Return the [x, y] coordinate for the center point of the cell that contains the specified text.  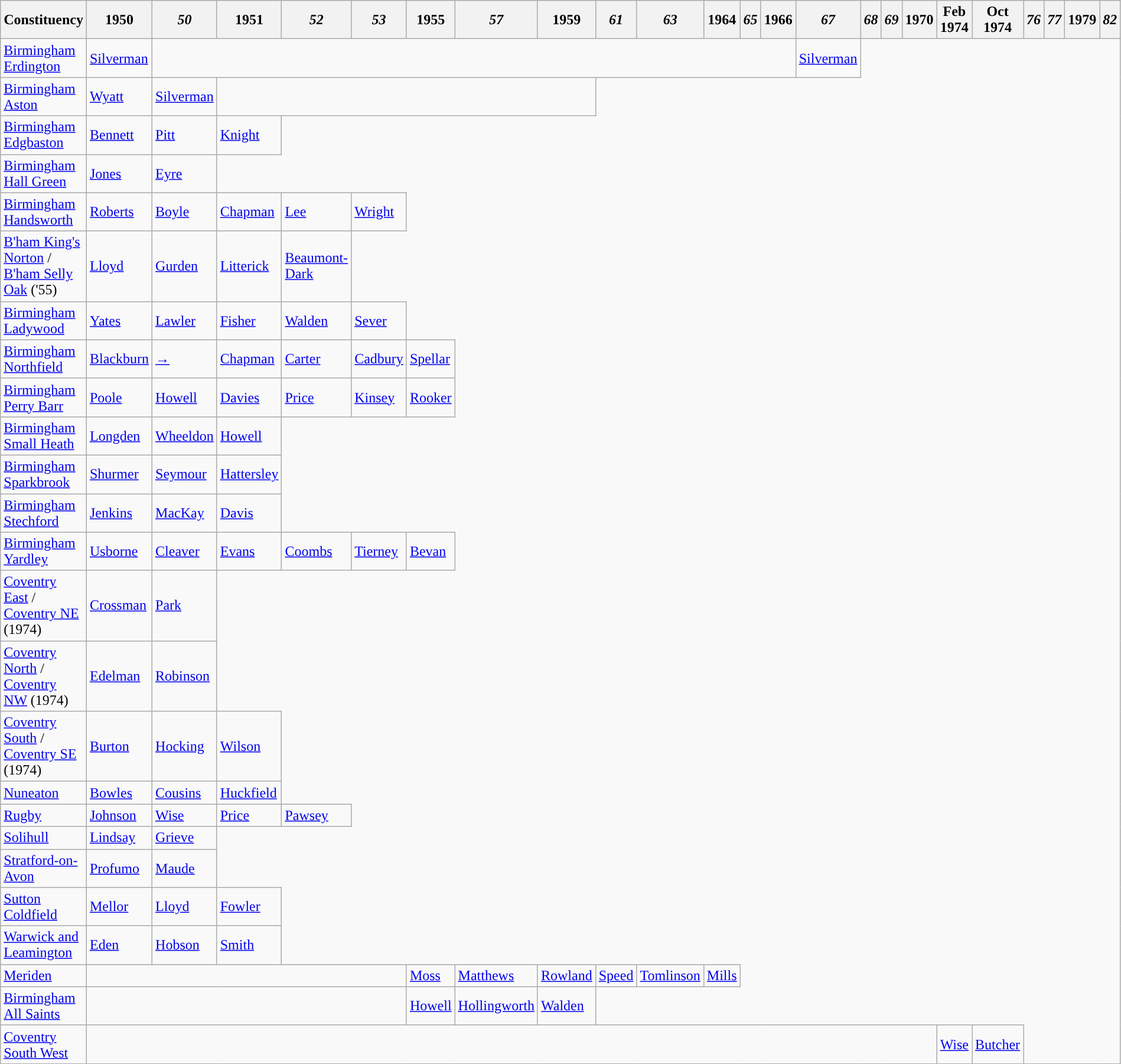
Birmingham Yardley [44, 552]
Davis [249, 513]
Bowles [119, 793]
Johnson [119, 815]
Seymour [185, 474]
Grieve [185, 838]
Feb 1974 [954, 20]
Profumo [119, 868]
1979 [1082, 20]
Robinson [185, 676]
Pawsey [317, 815]
Birmingham Handsworth [44, 212]
Rugby [44, 815]
Cadbury [379, 359]
Huckfield [249, 793]
63 [670, 20]
Sever [379, 320]
Carter [317, 359]
→ [185, 359]
Poole [119, 397]
Butcher [998, 1045]
Rooker [431, 397]
Stratford-on-Avon [44, 868]
Nuneaton [44, 793]
Knight [249, 135]
Coventry South West [44, 1045]
Maude [185, 868]
Birmingham Hall Green [44, 174]
Fowler [249, 906]
Wheeldon [185, 436]
Birmingham Erdington [44, 58]
Lindsay [119, 838]
Bevan [431, 552]
Lee [317, 212]
Hattersley [249, 474]
1950 [119, 20]
57 [496, 20]
Birmingham All Saints [44, 1006]
1966 [778, 20]
Birmingham Northfield [44, 359]
Mellor [119, 906]
Tierney [379, 552]
Coventry South / Coventry SE (1974) [44, 747]
Meriden [44, 975]
Boyle [185, 212]
Longden [119, 436]
Birmingham Ladywood [44, 320]
67 [828, 20]
Smith [249, 945]
Shurmer [119, 474]
Burton [119, 747]
Bennett [119, 135]
Davies [249, 397]
52 [317, 20]
Jenkins [119, 513]
Cleaver [185, 552]
Crossman [119, 606]
Tomlinson [670, 975]
Jones [119, 174]
B'ham King's Norton / B'ham Selly Oak ('55) [44, 266]
Litterick [249, 266]
1970 [919, 20]
69 [892, 20]
Speed [616, 975]
77 [1055, 20]
Moss [431, 975]
Lawler [185, 320]
Eden [119, 945]
Wright [379, 212]
Rowland [566, 975]
Eyre [185, 174]
Park [185, 606]
Cousins [185, 793]
1951 [249, 20]
Birmingham Edgbaston [44, 135]
Matthews [496, 975]
68 [871, 20]
82 [1110, 20]
Spellar [431, 359]
Birmingham Perry Barr [44, 397]
MacKay [185, 513]
Evans [249, 552]
Birmingham Aston [44, 97]
Hobson [185, 945]
Hocking [185, 747]
53 [379, 20]
Birmingham Sparkbrook [44, 474]
Coventry North / Coventry NW (1974) [44, 676]
50 [185, 20]
Gurden [185, 266]
Pitt [185, 135]
1959 [566, 20]
1964 [722, 20]
Mills [722, 975]
Usborne [119, 552]
Constituency [44, 20]
Coombs [317, 552]
Birmingham Small Heath [44, 436]
Edelman [119, 676]
Birmingham Stechford [44, 513]
Wyatt [119, 97]
61 [616, 20]
Solihull [44, 838]
Beaumont-Dark [317, 266]
Fisher [249, 320]
Yates [119, 320]
Blackburn [119, 359]
65 [750, 20]
Sutton Coldfield [44, 906]
Roberts [119, 212]
1955 [431, 20]
Hollingworth [496, 1006]
Wilson [249, 747]
Kinsey [379, 397]
76 [1034, 20]
Oct 1974 [998, 20]
Warwick and Leamington [44, 945]
Coventry East / Coventry NE (1974) [44, 606]
